Detect which cell encompasses the target text, then output its [X, Y] center coordinate. 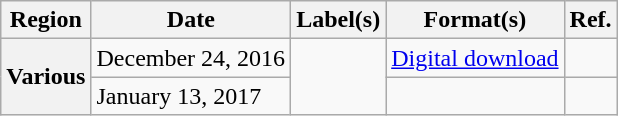
Region [46, 20]
January 13, 2017 [191, 96]
Various [46, 77]
Digital download [475, 58]
Date [191, 20]
December 24, 2016 [191, 58]
Ref. [590, 20]
Label(s) [338, 20]
Format(s) [475, 20]
